Find where the given text appears and provide that cell's center as [x, y] coordinate. 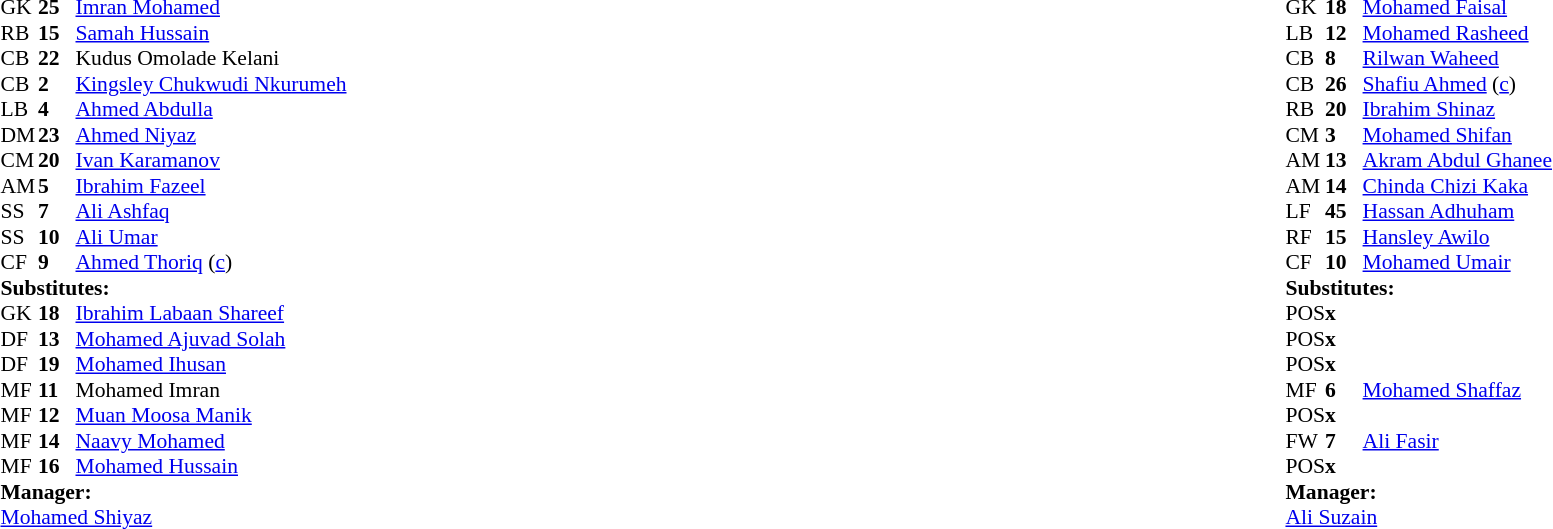
9 [57, 263]
8 [1344, 59]
Ali Fasir [1458, 441]
LF [1305, 211]
Akram Abdul Ghanee [1458, 161]
Mohamed Ajuvad Solah [212, 339]
Mohamed Rasheed [1458, 33]
Samah Hussain [212, 33]
Ahmed Thoriq (c) [212, 263]
Hassan Adhuham [1458, 211]
Ibrahim Labaan Shareef [212, 313]
4 [57, 109]
Mohamed Shifan [1458, 135]
Ivan Karamanov [212, 161]
Ali Umar [212, 237]
Kingsley Chukwudi Nkurumeh [212, 84]
18 [57, 313]
Ali Ashfaq [212, 211]
26 [1344, 84]
DM [19, 135]
22 [57, 59]
5 [57, 186]
Mohamed Ihusan [212, 365]
Naavy Mohamed [212, 441]
23 [57, 135]
3 [1344, 135]
FW [1305, 441]
Muan Moosa Manik [212, 415]
GK [19, 313]
Ahmed Niyaz [212, 135]
RF [1305, 237]
Rilwan Waheed [1458, 59]
Mohamed Imran [212, 390]
Ibrahim Shinaz [1458, 109]
2 [57, 84]
Hansley Awilo [1458, 237]
Mohamed Umair [1458, 263]
Ibrahim Fazeel [212, 186]
Ahmed Abdulla [212, 109]
Kudus Omolade Kelani [212, 59]
19 [57, 365]
11 [57, 390]
45 [1344, 211]
Shafiu Ahmed (c) [1458, 84]
16 [57, 467]
Mohamed Hussain [212, 467]
6 [1344, 390]
Chinda Chizi Kaka [1458, 186]
Mohamed Shaffaz [1458, 390]
